Output the (x, y) coordinate of the center of the cell containing the given text.  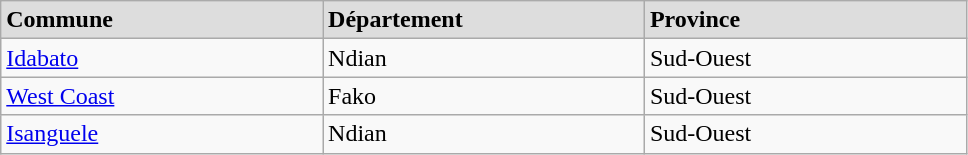
West Coast (162, 96)
Province (805, 20)
Département (484, 20)
Idabato (162, 58)
Commune (162, 20)
Isanguele (162, 134)
Fako (484, 96)
